Locate the cell with the specified text and output its [X, Y] center coordinate. 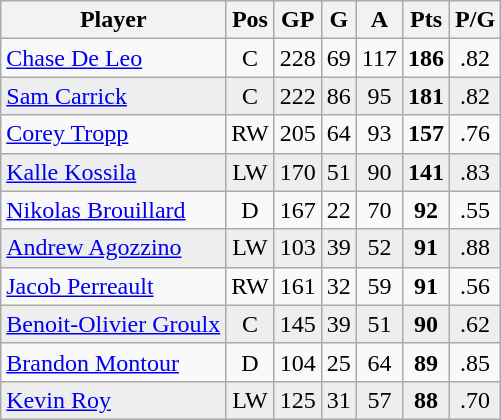
25 [338, 362]
.76 [476, 134]
92 [426, 210]
32 [338, 286]
Kalle Kossila [114, 172]
Kevin Roy [114, 400]
22 [338, 210]
89 [426, 362]
167 [298, 210]
Chase De Leo [114, 58]
Player [114, 20]
P/G [476, 20]
222 [298, 96]
228 [298, 58]
103 [298, 248]
31 [338, 400]
Corey Tropp [114, 134]
141 [426, 172]
69 [338, 58]
.56 [476, 286]
GP [298, 20]
125 [298, 400]
A [379, 20]
.70 [476, 400]
86 [338, 96]
205 [298, 134]
59 [379, 286]
88 [426, 400]
Jacob Perreault [114, 286]
.83 [476, 172]
181 [426, 96]
52 [379, 248]
117 [379, 58]
Benoit-Olivier Groulx [114, 324]
Nikolas Brouillard [114, 210]
157 [426, 134]
57 [379, 400]
G [338, 20]
161 [298, 286]
145 [298, 324]
95 [379, 96]
Sam Carrick [114, 96]
Andrew Agozzino [114, 248]
170 [298, 172]
.85 [476, 362]
Brandon Montour [114, 362]
104 [298, 362]
70 [379, 210]
186 [426, 58]
93 [379, 134]
Pos [250, 20]
.88 [476, 248]
Pts [426, 20]
.62 [476, 324]
.55 [476, 210]
